Provide the [X, Y] coordinate of the cell's center where the given text is located.  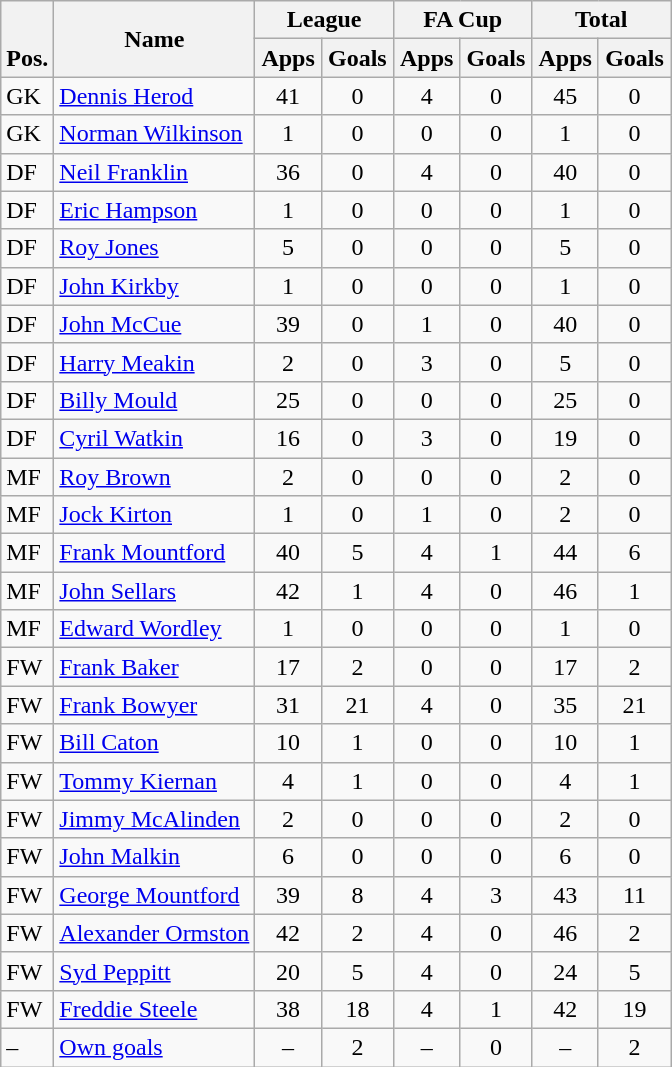
John Malkin [154, 857]
Frank Baker [154, 667]
Pos. [28, 39]
Freddie Steele [154, 1009]
Syd Peppitt [154, 971]
31 [288, 705]
18 [357, 1009]
Neil Franklin [154, 172]
44 [566, 553]
Eric Hampson [154, 210]
Dennis Herod [154, 96]
Frank Bowyer [154, 705]
Frank Mountford [154, 553]
John Sellars [154, 591]
Tommy Kiernan [154, 781]
38 [288, 1009]
24 [566, 971]
John McCue [154, 324]
Roy Jones [154, 248]
Harry Meakin [154, 362]
43 [566, 895]
Name [154, 39]
Own goals [154, 1047]
35 [566, 705]
Alexander Ormston [154, 933]
Bill Caton [154, 743]
16 [288, 438]
Jock Kirton [154, 515]
Norman Wilkinson [154, 134]
Jimmy McAlinden [154, 819]
Roy Brown [154, 477]
League [324, 20]
Edward Wordley [154, 629]
Billy Mould [154, 400]
36 [288, 172]
FA Cup [462, 20]
John Kirkby [154, 286]
8 [357, 895]
Total [602, 20]
41 [288, 96]
George Mountford [154, 895]
Cyril Watkin [154, 438]
45 [566, 96]
20 [288, 971]
11 [634, 895]
